Provide the [x, y] coordinate of the cell's center where the given text is located.  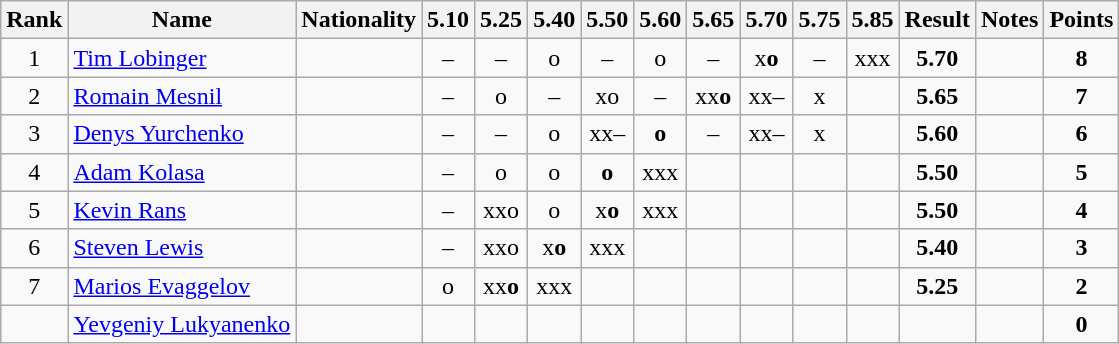
Points [1082, 20]
Notes [1009, 20]
Kevin Rans [182, 210]
8 [1082, 58]
Result [937, 20]
Rank [34, 20]
5.10 [448, 20]
Nationality [359, 20]
1 [34, 58]
5.85 [872, 20]
Yevgeniy Lukyanenko [182, 324]
Marios Evaggelov [182, 286]
Adam Kolasa [182, 172]
Steven Lewis [182, 248]
Romain Mesnil [182, 96]
Denys Yurchenko [182, 134]
Name [182, 20]
5.75 [820, 20]
0 [1082, 324]
Tim Lobinger [182, 58]
